Return (X, Y) of the center of cell containing provided text 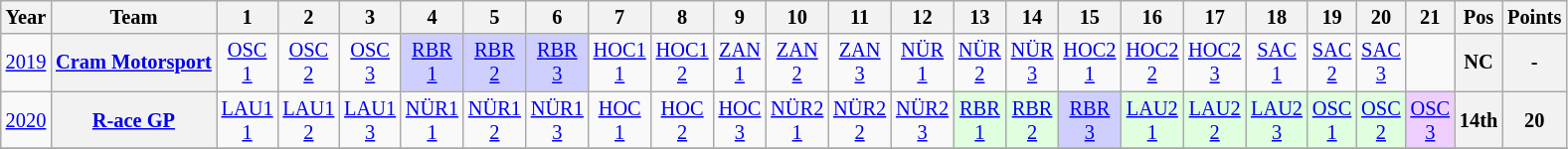
R-ace GP (133, 120)
HOC23 (1215, 63)
Team (133, 17)
10 (797, 17)
6 (557, 17)
LAU23 (1277, 120)
2020 (26, 120)
HOC3 (740, 120)
NÜR2 (980, 63)
NÜR12 (495, 120)
NÜR3 (1032, 63)
4 (432, 17)
NÜR11 (432, 120)
13 (980, 17)
17 (1215, 17)
Year (26, 17)
2 (308, 17)
Points (1534, 17)
8 (682, 17)
HOC21 (1090, 63)
SAC2 (1332, 63)
SAC1 (1277, 63)
NÜR22 (859, 120)
LAU22 (1215, 120)
HOC22 (1151, 63)
HOC2 (682, 120)
ZAN1 (740, 63)
Pos (1479, 17)
NÜR23 (923, 120)
LAU12 (308, 120)
ZAN2 (797, 63)
2019 (26, 63)
16 (1151, 17)
21 (1430, 17)
14th (1479, 120)
NÜR13 (557, 120)
- (1534, 63)
11 (859, 17)
LAU21 (1151, 120)
18 (1277, 17)
5 (495, 17)
NÜR1 (923, 63)
15 (1090, 17)
Cram Motorsport (133, 63)
7 (620, 17)
19 (1332, 17)
12 (923, 17)
NÜR21 (797, 120)
NC (1479, 63)
1 (248, 17)
HOC11 (620, 63)
SAC3 (1380, 63)
ZAN3 (859, 63)
LAU11 (248, 120)
HOC1 (620, 120)
HOC12 (682, 63)
3 (370, 17)
14 (1032, 17)
9 (740, 17)
LAU13 (370, 120)
